Identify which cell holds the provided text, then report its (x, y) central coordinate. 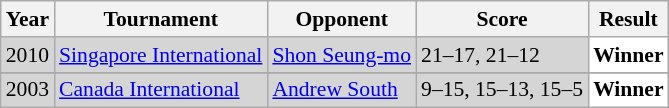
Andrew South (342, 90)
9–15, 15–13, 15–5 (502, 90)
Result (628, 19)
Tournament (160, 19)
2010 (28, 55)
Opponent (342, 19)
Year (28, 19)
2003 (28, 90)
Canada International (160, 90)
Score (502, 19)
Singapore International (160, 55)
21–17, 21–12 (502, 55)
Shon Seung-mo (342, 55)
